Extract the [X, Y] coordinate from the center of the cell holding the provided text.  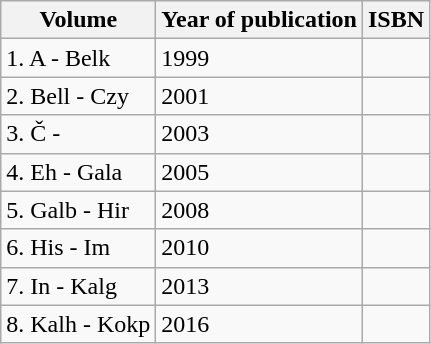
4. Eh - Gala [78, 172]
2016 [260, 324]
2008 [260, 210]
2010 [260, 248]
1. A - Belk [78, 58]
8. Kalh - Kokp [78, 324]
6. His - Im [78, 248]
Volume [78, 20]
5. Galb - Hir [78, 210]
3. Č - [78, 134]
2003 [260, 134]
1999 [260, 58]
2013 [260, 286]
2. Bell - Czy [78, 96]
2005 [260, 172]
Year of publication [260, 20]
7. In - Kalg [78, 286]
2001 [260, 96]
ISBN [396, 20]
